Search for the cell housing the specified text and yield its (x, y) center coordinate. 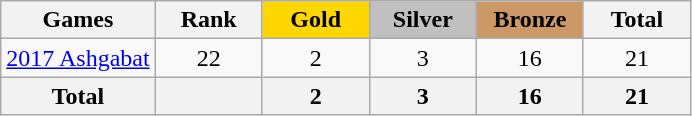
Rank (208, 20)
Silver (422, 20)
Gold (316, 20)
Games (78, 20)
22 (208, 58)
Bronze (530, 20)
2017 Ashgabat (78, 58)
